Find where the given text appears and provide that cell's center as [X, Y] coordinate. 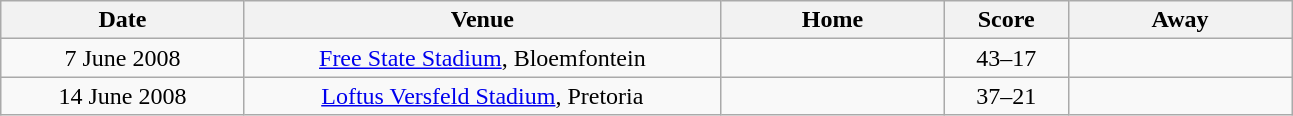
Free State Stadium, Bloemfontein [482, 58]
Venue [482, 20]
37–21 [1006, 96]
43–17 [1006, 58]
7 June 2008 [123, 58]
Date [123, 20]
Home [832, 20]
Score [1006, 20]
14 June 2008 [123, 96]
Away [1180, 20]
Loftus Versfeld Stadium, Pretoria [482, 96]
